Find where the given text appears and provide that cell's center as (X, Y) coordinate. 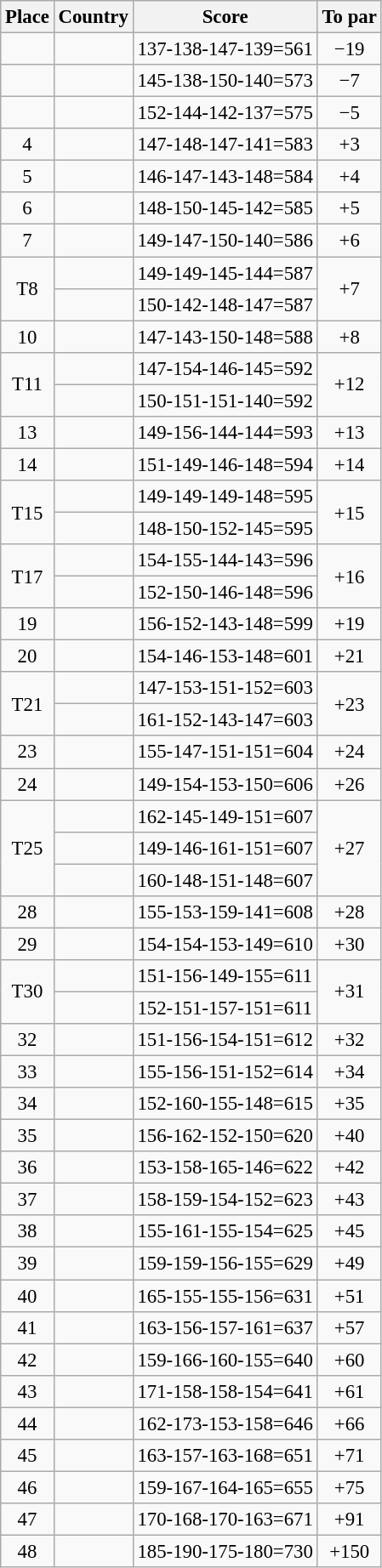
154-154-153-149=610 (225, 944)
45 (27, 1456)
+66 (349, 1423)
147-143-150-148=588 (225, 337)
T15 (27, 512)
+27 (349, 849)
13 (27, 433)
47 (27, 1520)
−19 (349, 49)
T17 (27, 577)
149-149-149-148=595 (225, 497)
+51 (349, 1296)
41 (27, 1327)
163-157-163-168=651 (225, 1456)
150-142-148-147=587 (225, 304)
163-156-157-161=637 (225, 1327)
−5 (349, 113)
T8 (27, 289)
40 (27, 1296)
151-149-146-148=594 (225, 464)
37 (27, 1200)
48 (27, 1551)
32 (27, 1040)
147-148-147-141=583 (225, 145)
149-147-150-140=586 (225, 241)
+35 (349, 1104)
T25 (27, 849)
29 (27, 944)
147-154-146-145=592 (225, 368)
156-162-152-150=620 (225, 1136)
152-160-155-148=615 (225, 1104)
14 (27, 464)
146-147-143-148=584 (225, 177)
185-190-175-180=730 (225, 1551)
+15 (349, 512)
34 (27, 1104)
Country (94, 17)
149-154-153-150=606 (225, 784)
T30 (27, 991)
152-151-157-151=611 (225, 1008)
161-152-143-147=603 (225, 720)
+14 (349, 464)
38 (27, 1232)
+28 (349, 912)
153-158-165-146=622 (225, 1167)
152-150-146-148=596 (225, 593)
36 (27, 1167)
T11 (27, 384)
159-159-156-155=629 (225, 1264)
152-144-142-137=575 (225, 113)
154-146-153-148=601 (225, 656)
Place (27, 17)
33 (27, 1072)
+19 (349, 624)
155-156-151-152=614 (225, 1072)
10 (27, 337)
148-150-152-145=595 (225, 528)
+7 (349, 289)
+24 (349, 753)
+49 (349, 1264)
+23 (349, 704)
19 (27, 624)
+8 (349, 337)
+5 (349, 208)
159-167-164-165=655 (225, 1487)
154-155-144-143=596 (225, 560)
43 (27, 1391)
155-147-151-151=604 (225, 753)
+30 (349, 944)
39 (27, 1264)
To par (349, 17)
28 (27, 912)
5 (27, 177)
149-149-145-144=587 (225, 273)
Score (225, 17)
171-158-158-154=641 (225, 1391)
158-159-154-152=623 (225, 1200)
42 (27, 1360)
+57 (349, 1327)
156-152-143-148=599 (225, 624)
7 (27, 241)
+6 (349, 241)
+71 (349, 1456)
+150 (349, 1551)
+61 (349, 1391)
+31 (349, 991)
+91 (349, 1520)
+75 (349, 1487)
162-145-149-151=607 (225, 816)
44 (27, 1423)
24 (27, 784)
+21 (349, 656)
151-156-154-151=612 (225, 1040)
+60 (349, 1360)
4 (27, 145)
151-156-149-155=611 (225, 976)
155-161-155-154=625 (225, 1232)
159-166-160-155=640 (225, 1360)
+45 (349, 1232)
170-168-170-163=671 (225, 1520)
46 (27, 1487)
+42 (349, 1167)
147-153-151-152=603 (225, 688)
149-146-161-151=607 (225, 848)
20 (27, 656)
+13 (349, 433)
T21 (27, 704)
−7 (349, 81)
165-155-155-156=631 (225, 1296)
+40 (349, 1136)
+16 (349, 577)
+26 (349, 784)
+34 (349, 1072)
23 (27, 753)
162-173-153-158=646 (225, 1423)
160-148-151-148=607 (225, 880)
35 (27, 1136)
150-151-151-140=592 (225, 401)
6 (27, 208)
+12 (349, 384)
+43 (349, 1200)
+32 (349, 1040)
155-153-159-141=608 (225, 912)
149-156-144-144=593 (225, 433)
145-138-150-140=573 (225, 81)
+3 (349, 145)
148-150-145-142=585 (225, 208)
+4 (349, 177)
137-138-147-139=561 (225, 49)
